Detect which cell encompasses the target text, then output its [X, Y] center coordinate. 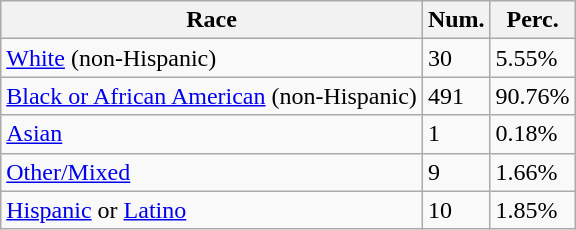
Black or African American (non-Hispanic) [212, 96]
10 [456, 210]
Perc. [532, 20]
White (non-Hispanic) [212, 58]
30 [456, 58]
5.55% [532, 58]
1 [456, 134]
Asian [212, 134]
90.76% [532, 96]
Hispanic or Latino [212, 210]
491 [456, 96]
Other/Mixed [212, 172]
1.66% [532, 172]
1.85% [532, 210]
0.18% [532, 134]
9 [456, 172]
Num. [456, 20]
Race [212, 20]
